For the text-containing cell, return its midpoint in [x, y] coordinate format. 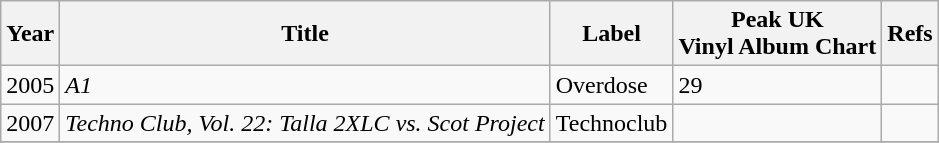
Title [305, 34]
A1 [305, 85]
2007 [30, 123]
2005 [30, 85]
Peak UK Vinyl Album Chart [778, 34]
29 [778, 85]
Year [30, 34]
Overdose [612, 85]
Label [612, 34]
Techno Club, Vol. 22: Talla 2XLC vs. Scot Project [305, 123]
Refs [910, 34]
Technoclub [612, 123]
